Search for the cell housing the specified text and yield its [x, y] center coordinate. 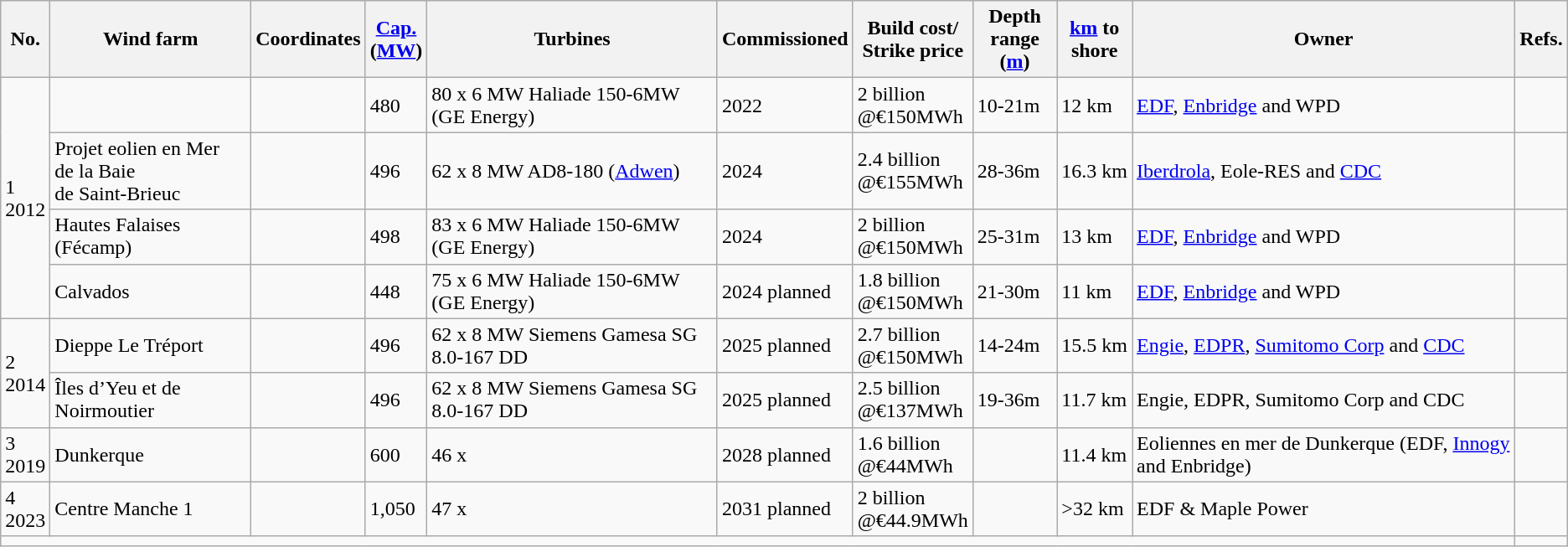
75 x 6 MW Haliade 150-6MW (GE Energy) [573, 292]
Build cost/Strike price [913, 39]
11.4 km [1095, 454]
2022 [785, 106]
Iberdrola, Eole-RES and CDC [1323, 171]
Depthrange (m) [1014, 39]
11 km [1095, 292]
498 [396, 236]
Îles d’Yeu et de Noirmoutier [151, 400]
2.5 billion @€137MWh [913, 400]
28-36m [1014, 171]
16.3 km [1095, 171]
2.7 billion@€150MWh [913, 345]
15.5 km [1095, 345]
Dunkerque [151, 454]
1,050 [396, 509]
Eoliennes en mer de Dunkerque (EDF, Innogy and Enbridge) [1323, 454]
EDF & Maple Power [1323, 509]
47 x [573, 509]
80 x 6 MW Haliade 150-6MW (GE Energy) [573, 106]
3 2019 [25, 454]
Refs. [1541, 39]
Projet eolien en Mer de la Baie de Saint-Brieuc [151, 171]
Calvados [151, 292]
>32 km [1095, 509]
No. [25, 39]
Centre Manche 1 [151, 509]
448 [396, 292]
Commissioned [785, 39]
Owner [1323, 39]
Cap. (MW) [396, 39]
2031 planned [785, 509]
1.6 billion @€44MWh [913, 454]
2 2014 [25, 373]
1 2012 [25, 198]
2.4 billion@€155MWh [913, 171]
km toshore [1095, 39]
14-24m [1014, 345]
19-36m [1014, 400]
Hautes Falaises (Fécamp) [151, 236]
4 2023 [25, 509]
11.7 km [1095, 400]
10-21m [1014, 106]
2024 planned [785, 292]
Coordinates [308, 39]
600 [396, 454]
480 [396, 106]
12 km [1095, 106]
62 x 8 MW AD8-180 (Adwen) [573, 171]
83 x 6 MW Haliade 150-6MW (GE Energy) [573, 236]
21-30m [1014, 292]
Wind farm [151, 39]
2 billion @€44.9MWh [913, 509]
46 x [573, 454]
Dieppe Le Tréport [151, 345]
Turbines [573, 39]
25-31m [1014, 236]
13 km [1095, 236]
1.8 billion @€150MWh [913, 292]
2028 planned [785, 454]
